Identify which cell holds the provided text, then report its (X, Y) central coordinate. 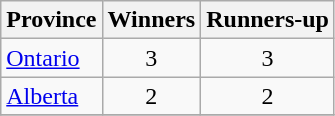
Ontario (52, 58)
Province (52, 20)
Alberta (52, 96)
Runners-up (268, 20)
Winners (152, 20)
